Provide the [X, Y] coordinate of the cell's center where the given text is located.  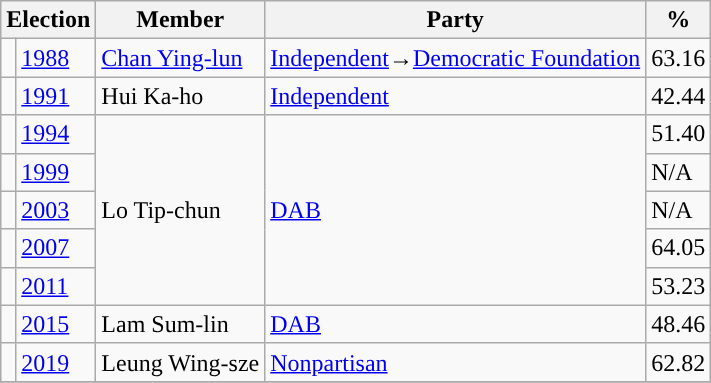
64.05 [678, 248]
Chan Ying-lun [180, 58]
2007 [56, 248]
51.40 [678, 134]
62.82 [678, 362]
53.23 [678, 286]
% [678, 20]
1991 [56, 96]
Lo Tip-chun [180, 210]
2003 [56, 210]
Party [456, 20]
63.16 [678, 58]
1999 [56, 172]
Nonpartisan [456, 362]
Election [48, 20]
Independent [456, 96]
2015 [56, 324]
Independent→Democratic Foundation [456, 58]
Hui Ka-ho [180, 96]
48.46 [678, 324]
Lam Sum-lin [180, 324]
1988 [56, 58]
2011 [56, 286]
1994 [56, 134]
Member [180, 20]
2019 [56, 362]
Leung Wing-sze [180, 362]
42.44 [678, 96]
